Scan for the cell matching the given text and deliver its (X, Y) coordinate at center. 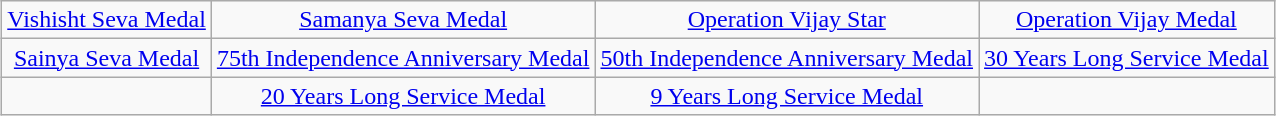
Operation Vijay Medal (1127, 20)
9 Years Long Service Medal (787, 96)
20 Years Long Service Medal (403, 96)
50th Independence Anniversary Medal (787, 58)
75th Independence Anniversary Medal (403, 58)
Samanya Seva Medal (403, 20)
Vishisht Seva Medal (107, 20)
Sainya Seva Medal (107, 58)
Operation Vijay Star (787, 20)
30 Years Long Service Medal (1127, 58)
